Extract the [X, Y] coordinate from the center of the cell holding the provided text.  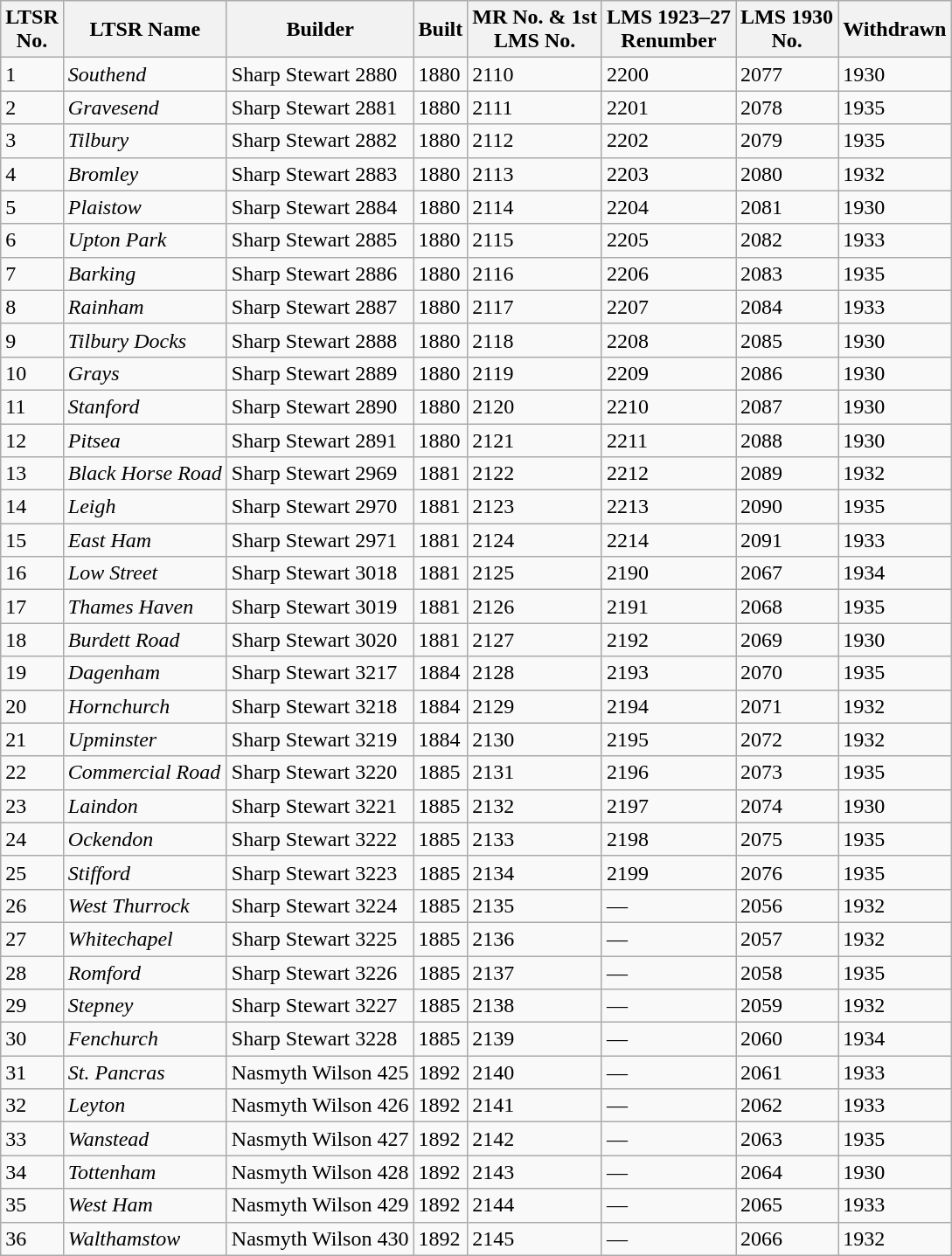
2142 [535, 1139]
2208 [668, 340]
Sharp Stewart 3224 [320, 906]
2069 [787, 640]
Ockendon [145, 839]
2079 [787, 141]
Leigh [145, 507]
2059 [787, 1006]
11 [32, 406]
2213 [668, 507]
Nasmyth Wilson 426 [320, 1106]
2205 [668, 240]
Sharp Stewart 3218 [320, 706]
Sharp Stewart 2882 [320, 141]
27 [32, 939]
Bromley [145, 174]
Sharp Stewart 3225 [320, 939]
2065 [787, 1205]
Grays [145, 373]
Dagenham [145, 673]
Leyton [145, 1106]
36 [32, 1239]
Sharp Stewart 2880 [320, 74]
2193 [668, 673]
Sharp Stewart 2889 [320, 373]
28 [32, 973]
2133 [535, 839]
Nasmyth Wilson 428 [320, 1172]
Sharp Stewart 2890 [320, 406]
2061 [787, 1072]
2110 [535, 74]
St. Pancras [145, 1072]
2075 [787, 839]
13 [32, 474]
2200 [668, 74]
Sharp Stewart 3227 [320, 1006]
Upton Park [145, 240]
2138 [535, 1006]
2118 [535, 340]
2129 [535, 706]
2126 [535, 607]
Sharp Stewart 3222 [320, 839]
Sharp Stewart 2885 [320, 240]
2130 [535, 739]
5 [32, 207]
2212 [668, 474]
2214 [668, 540]
31 [32, 1072]
2072 [787, 739]
2192 [668, 640]
2116 [535, 274]
2115 [535, 240]
30 [32, 1039]
2089 [787, 474]
Sharp Stewart 2891 [320, 440]
Sharp Stewart 3223 [320, 872]
Sharp Stewart 2971 [320, 540]
Sharp Stewart 3226 [320, 973]
Nasmyth Wilson 430 [320, 1239]
2134 [535, 872]
2076 [787, 872]
2210 [668, 406]
2113 [535, 174]
Stifford [145, 872]
7 [32, 274]
2071 [787, 706]
2124 [535, 540]
15 [32, 540]
24 [32, 839]
19 [32, 673]
2203 [668, 174]
10 [32, 373]
6 [32, 240]
25 [32, 872]
2056 [787, 906]
West Ham [145, 1205]
2122 [535, 474]
2135 [535, 906]
Builder [320, 30]
2125 [535, 573]
Laindon [145, 806]
Sharp Stewart 2969 [320, 474]
Fenchurch [145, 1039]
Sharp Stewart 2887 [320, 307]
Wanstead [145, 1139]
35 [32, 1205]
Sharp Stewart 3228 [320, 1039]
2198 [668, 839]
2132 [535, 806]
2082 [787, 240]
2121 [535, 440]
17 [32, 607]
Sharp Stewart 2888 [320, 340]
2086 [787, 373]
2136 [535, 939]
2123 [535, 507]
2077 [787, 74]
Sharp Stewart 3219 [320, 739]
23 [32, 806]
2139 [535, 1039]
2127 [535, 640]
2073 [787, 773]
2080 [787, 174]
2091 [787, 540]
LTSR Name [145, 30]
2204 [668, 207]
Sharp Stewart 3220 [320, 773]
2128 [535, 673]
2060 [787, 1039]
20 [32, 706]
Sharp Stewart 2881 [320, 108]
2194 [668, 706]
MR No. & 1stLMS No. [535, 30]
2114 [535, 207]
Sharp Stewart 3020 [320, 640]
2197 [668, 806]
Withdrawn [895, 30]
Burdett Road [145, 640]
2084 [787, 307]
LMS 1930No. [787, 30]
2119 [535, 373]
2 [32, 108]
14 [32, 507]
2120 [535, 406]
Built [441, 30]
29 [32, 1006]
Southend [145, 74]
Sharp Stewart 3217 [320, 673]
2066 [787, 1239]
26 [32, 906]
Pitsea [145, 440]
Whitechapel [145, 939]
2087 [787, 406]
Nasmyth Wilson 429 [320, 1205]
Nasmyth Wilson 427 [320, 1139]
32 [32, 1106]
8 [32, 307]
3 [32, 141]
2078 [787, 108]
Sharp Stewart 2886 [320, 274]
2090 [787, 507]
2209 [668, 373]
2081 [787, 207]
2111 [535, 108]
Gravesend [145, 108]
West Thurrock [145, 906]
2058 [787, 973]
2140 [535, 1072]
2143 [535, 1172]
Thames Haven [145, 607]
Black Horse Road [145, 474]
4 [32, 174]
2068 [787, 607]
2074 [787, 806]
Stepney [145, 1006]
2062 [787, 1106]
East Ham [145, 540]
2070 [787, 673]
2202 [668, 141]
Walthamstow [145, 1239]
Nasmyth Wilson 425 [320, 1072]
18 [32, 640]
2199 [668, 872]
2057 [787, 939]
2144 [535, 1205]
2195 [668, 739]
LTSRNo. [32, 30]
2201 [668, 108]
Tilbury Docks [145, 340]
34 [32, 1172]
2064 [787, 1172]
21 [32, 739]
2137 [535, 973]
2141 [535, 1106]
Tottenham [145, 1172]
Rainham [145, 307]
22 [32, 773]
2207 [668, 307]
Commercial Road [145, 773]
Tilbury [145, 141]
2145 [535, 1239]
Sharp Stewart 3018 [320, 573]
Plaistow [145, 207]
LMS 1923–27Renumber [668, 30]
33 [32, 1139]
2083 [787, 274]
2085 [787, 340]
Barking [145, 274]
Sharp Stewart 2883 [320, 174]
Sharp Stewart 2970 [320, 507]
Stanford [145, 406]
2067 [787, 573]
2211 [668, 440]
12 [32, 440]
2088 [787, 440]
2206 [668, 274]
Hornchurch [145, 706]
1 [32, 74]
Upminster [145, 739]
Sharp Stewart 2884 [320, 207]
2196 [668, 773]
Sharp Stewart 3019 [320, 607]
2117 [535, 307]
Sharp Stewart 3221 [320, 806]
Low Street [145, 573]
9 [32, 340]
2191 [668, 607]
2112 [535, 141]
2190 [668, 573]
2063 [787, 1139]
Romford [145, 973]
16 [32, 573]
2131 [535, 773]
